Find where the given text appears and provide that cell's center as [X, Y] coordinate. 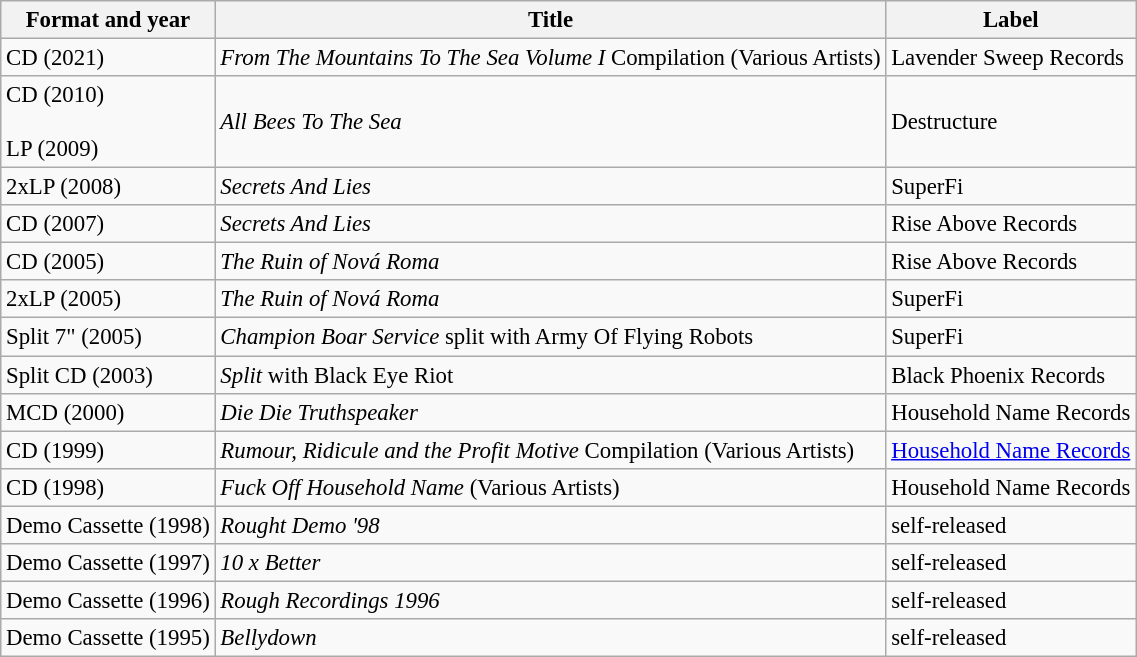
Rough Recordings 1996 [550, 600]
Format and year [108, 20]
2xLP (2005) [108, 299]
Title [550, 20]
Label [1011, 20]
Destructure [1011, 122]
MCD (2000) [108, 412]
10 x Better [550, 563]
CD (2005) [108, 262]
From The Mountains To The Sea Volume I Compilation (Various Artists) [550, 58]
CD (2007) [108, 224]
Bellydown [550, 638]
Lavender Sweep Records [1011, 58]
All Bees To The Sea [550, 122]
Black Phoenix Records [1011, 375]
Die Die Truthspeaker [550, 412]
CD (1998) [108, 487]
Fuck Off Household Name (Various Artists) [550, 487]
Rought Demo '98 [550, 525]
Split CD (2003) [108, 375]
Demo Cassette (1996) [108, 600]
CD (2010)LP (2009) [108, 122]
Rumour, Ridicule and the Profit Motive Compilation (Various Artists) [550, 450]
Demo Cassette (1995) [108, 638]
CD (1999) [108, 450]
Split 7" (2005) [108, 337]
Split with Black Eye Riot [550, 375]
Demo Cassette (1998) [108, 525]
2xLP (2008) [108, 187]
Demo Cassette (1997) [108, 563]
CD (2021) [108, 58]
Champion Boar Service split with Army Of Flying Robots [550, 337]
